Find where the given text appears and provide that cell's center as (x, y) coordinate. 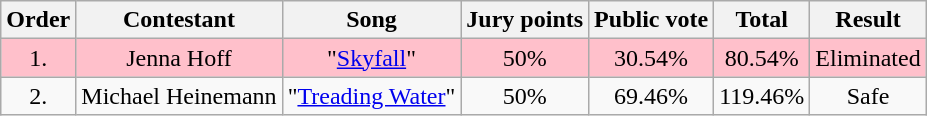
"Treading Water" (372, 96)
Michael Heinemann (179, 96)
69.46% (652, 96)
2. (38, 96)
80.54% (762, 58)
Total (762, 20)
Order (38, 20)
Jury points (525, 20)
Contestant (179, 20)
Eliminated (868, 58)
30.54% (652, 58)
Song (372, 20)
Result (868, 20)
Public vote (652, 20)
1. (38, 58)
"Skyfall" (372, 58)
119.46% (762, 96)
Jenna Hoff (179, 58)
Safe (868, 96)
